Output the (X, Y) coordinate of the center of the cell containing the given text.  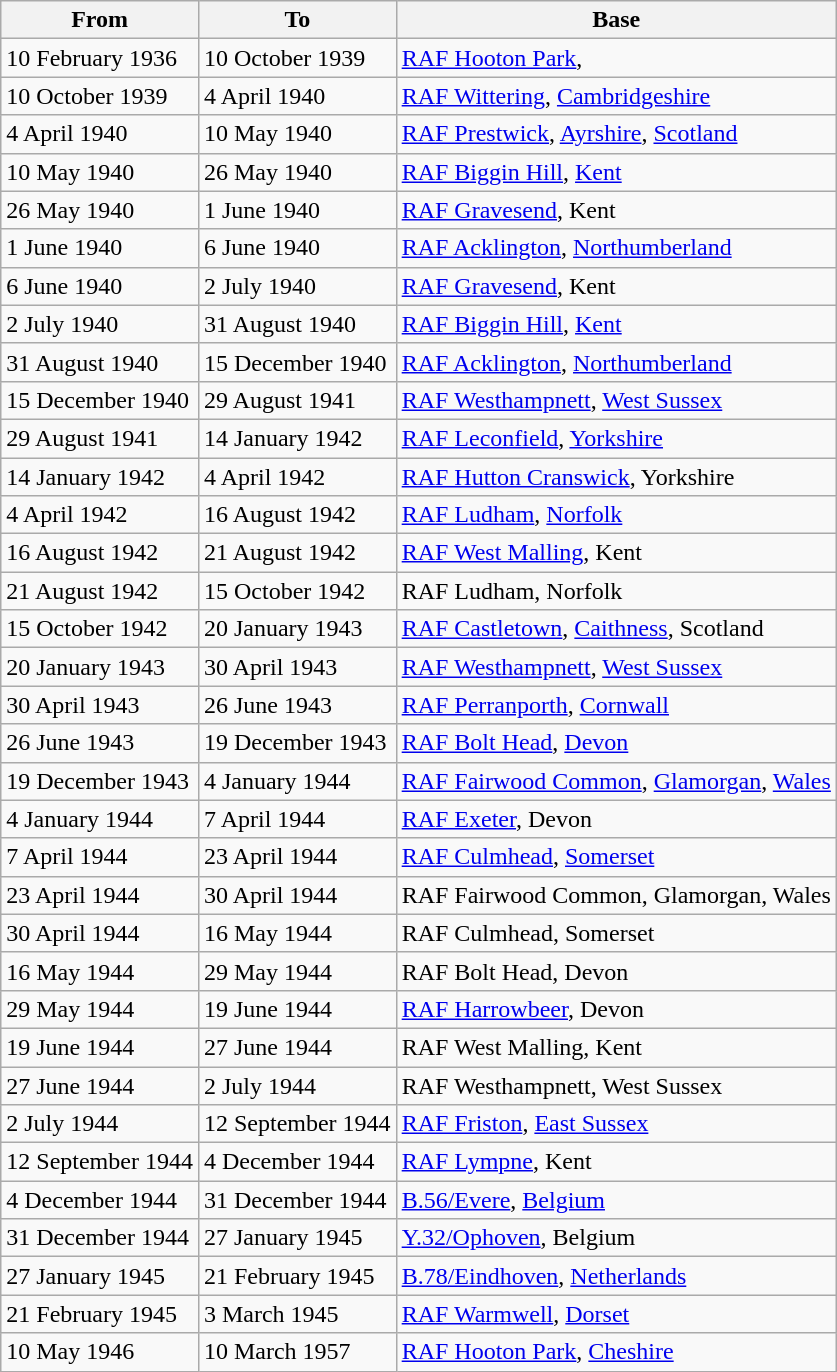
RAF Castletown, Caithness, Scotland (616, 629)
Base (616, 20)
To (297, 20)
RAF Hutton Cranswick, Yorkshire (616, 477)
10 March 1957 (297, 1352)
RAF Hooton Park, Cheshire (616, 1352)
RAF Hooton Park, (616, 58)
RAF Wittering, Cambridgeshire (616, 96)
RAF Harrowbeer, Devon (616, 1009)
RAF Exeter, Devon (616, 819)
From (100, 20)
RAF Prestwick, Ayrshire, Scotland (616, 134)
RAF Leconfield, Yorkshire (616, 438)
3 March 1945 (297, 1314)
10 May 1946 (100, 1352)
B.56/Evere, Belgium (616, 1200)
B.78/Eindhoven, Netherlands (616, 1276)
RAF Lympne, Kent (616, 1162)
RAF Friston, East Sussex (616, 1124)
10 February 1936 (100, 58)
RAF Warmwell, Dorset (616, 1314)
RAF Perranporth, Cornwall (616, 705)
Y.32/Ophoven, Belgium (616, 1238)
